Identify which cell holds the provided text, then report its (x, y) central coordinate. 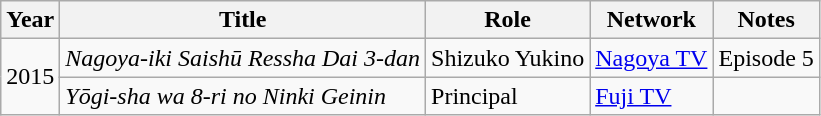
2015 (30, 77)
Yōgi-sha wa 8-ri no Ninki Geinin (243, 96)
Year (30, 20)
Shizuko Yukino (508, 58)
Nagoya-iki Saishū Ressha Dai 3-dan (243, 58)
Fuji TV (652, 96)
Network (652, 20)
Notes (766, 20)
Episode 5 (766, 58)
Title (243, 20)
Nagoya TV (652, 58)
Principal (508, 96)
Role (508, 20)
